Identify which cell holds the provided text, then report its [x, y] central coordinate. 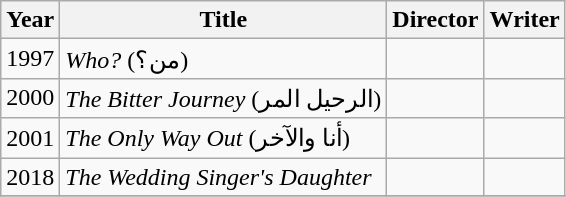
Director [436, 20]
1997 [30, 59]
Title [224, 20]
Writer [524, 20]
2018 [30, 177]
The Bitter Journey (الرحيل المر) [224, 98]
Year [30, 20]
The Only Way Out (أنا والآخر) [224, 138]
The Wedding Singer's Daughter [224, 177]
2001 [30, 138]
Who? (من؟) [224, 59]
2000 [30, 98]
